Detect which cell encompasses the target text, then output its [x, y] center coordinate. 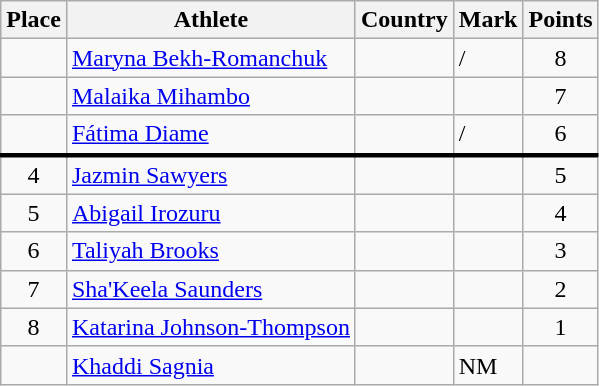
Khaddi Sagnia [210, 365]
Abigail Irozuru [210, 213]
Jazmin Sawyers [210, 174]
3 [560, 251]
Fátima Diame [210, 135]
Malaika Mihambo [210, 96]
Athlete [210, 20]
Country [404, 20]
NM [488, 365]
Katarina Johnson-Thompson [210, 327]
Points [560, 20]
Mark [488, 20]
2 [560, 289]
Sha'Keela Saunders [210, 289]
Taliyah Brooks [210, 251]
1 [560, 327]
Place [34, 20]
Maryna Bekh-Romanchuk [210, 58]
